Capture the cell that displays the provided text and extract its (X, Y) central coordinate. 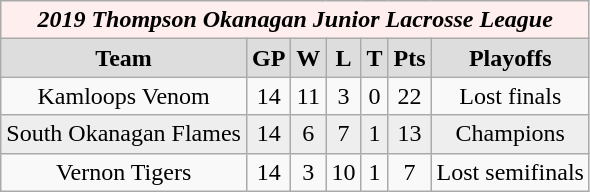
6 (308, 134)
2019 Thompson Okanagan Junior Lacrosse League (296, 20)
South Okanagan Flames (124, 134)
11 (308, 96)
Team (124, 58)
GP (268, 58)
Kamloops Venom (124, 96)
L (344, 58)
Vernon Tigers (124, 172)
Champions (510, 134)
Playoffs (510, 58)
10 (344, 172)
T (374, 58)
Pts (410, 58)
Lost finals (510, 96)
22 (410, 96)
0 (374, 96)
W (308, 58)
13 (410, 134)
Lost semifinals (510, 172)
